Return (X, Y) of the center of cell containing provided text 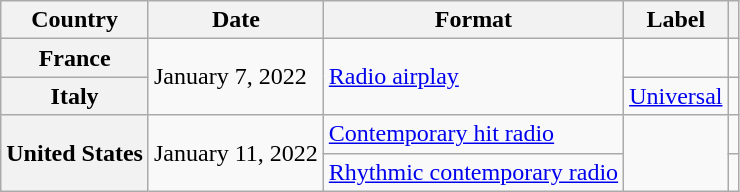
United States (75, 153)
Italy (75, 96)
January 11, 2022 (236, 153)
Radio airplay (473, 77)
January 7, 2022 (236, 77)
Label (676, 20)
Date (236, 20)
Rhythmic contemporary radio (473, 172)
Format (473, 20)
Universal (676, 96)
France (75, 58)
Country (75, 20)
Contemporary hit radio (473, 134)
